Return [X, Y] of the center of cell containing provided text 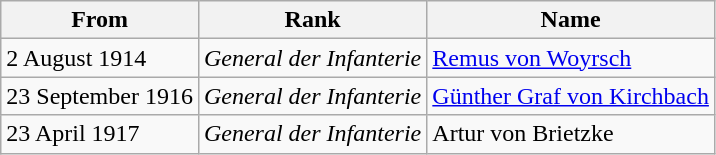
23 September 1916 [100, 96]
Name [571, 20]
23 April 1917 [100, 134]
Artur von Brietzke [571, 134]
From [100, 20]
2 August 1914 [100, 58]
Rank [312, 20]
Günther Graf von Kirchbach [571, 96]
Remus von Woyrsch [571, 58]
